Detect which cell encompasses the target text, then output its [x, y] center coordinate. 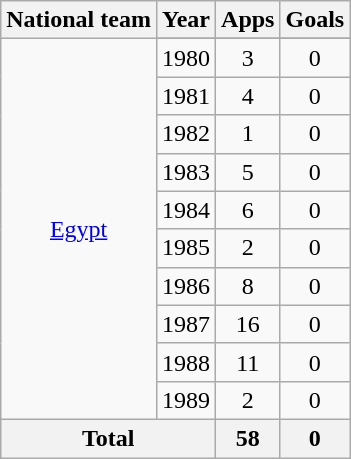
Egypt [79, 230]
Apps [248, 20]
3 [248, 58]
1 [248, 134]
5 [248, 172]
6 [248, 210]
1987 [186, 324]
8 [248, 286]
1985 [186, 248]
1988 [186, 362]
1986 [186, 286]
Year [186, 20]
4 [248, 96]
Total [108, 438]
16 [248, 324]
11 [248, 362]
1981 [186, 96]
1989 [186, 400]
National team [79, 20]
Goals [315, 20]
58 [248, 438]
1984 [186, 210]
1980 [186, 58]
1982 [186, 134]
1983 [186, 172]
